Extract the [x, y] coordinate from the center of the cell holding the provided text.  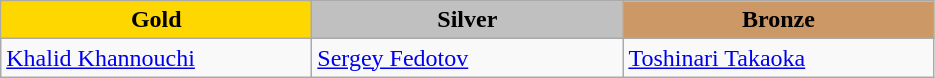
Sergey Fedotov [468, 58]
Gold [156, 20]
Khalid Khannouchi [156, 58]
Silver [468, 20]
Bronze [778, 20]
Toshinari Takaoka [778, 58]
